Search for the cell housing the specified text and yield its (x, y) center coordinate. 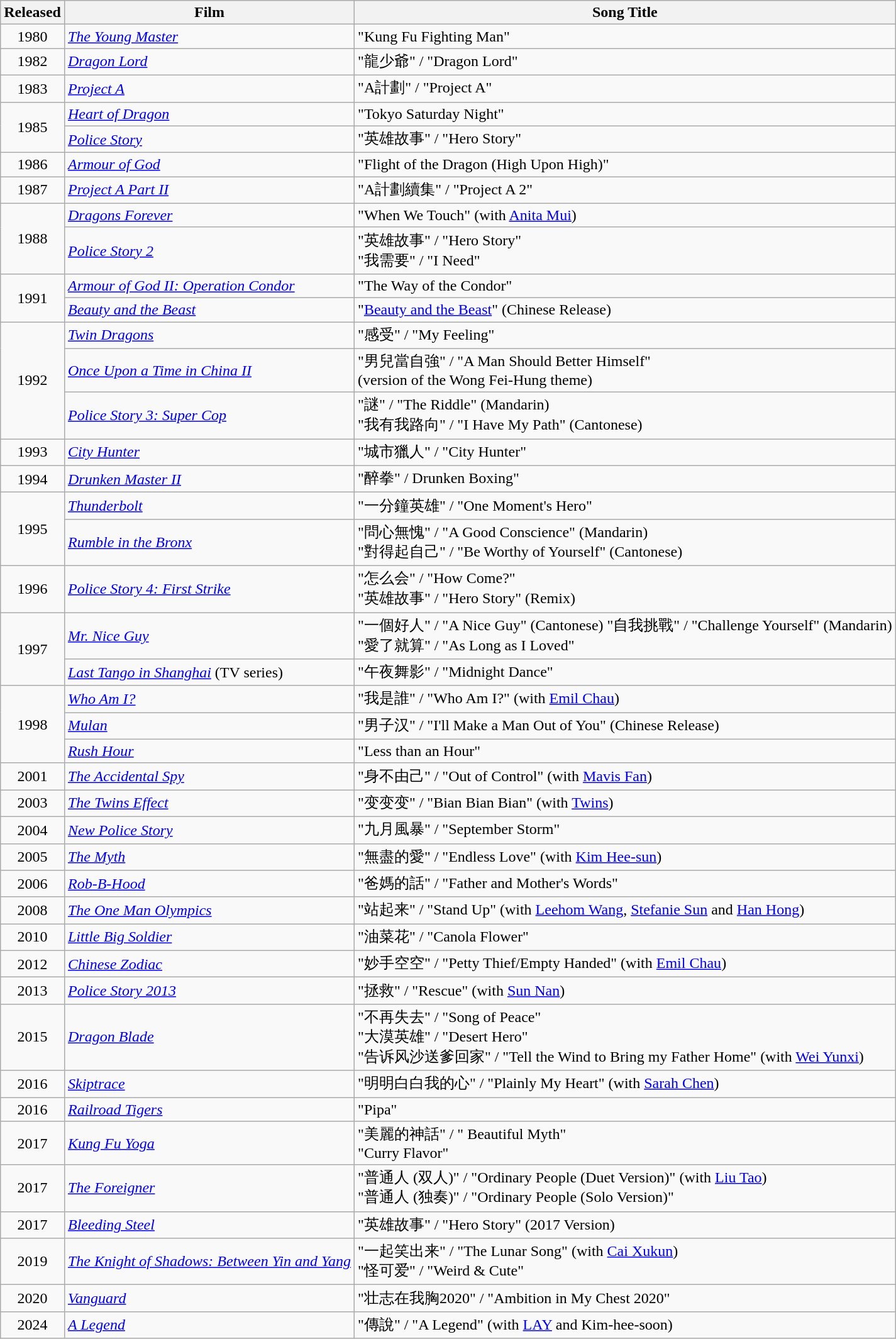
2008 (33, 911)
Police Story 2 (209, 250)
"普通人 (双人)" / "Ordinary People (Duet Version)" (with Liu Tao) "普通人 (独奏)" / "Ordinary People (Solo Version)" (625, 1188)
Dragon Lord (209, 62)
1983 (33, 88)
Little Big Soldier (209, 937)
1993 (33, 453)
"醉拳" / Drunken Boxing" (625, 479)
"感受" / "My Feeling" (625, 336)
"Kung Fu Fighting Man" (625, 36)
"Flight of the Dragon (High Upon High)" (625, 165)
1997 (33, 649)
1982 (33, 62)
"怎么会" / "How Come?" "英雄故事" / "Hero Story" (Remix) (625, 589)
2020 (33, 1298)
"男子汉" / "I'll Make a Man Out of You" (Chinese Release) (625, 726)
2013 (33, 991)
"变变变" / "Bian Bian Bian" (with Twins) (625, 804)
Police Story (209, 140)
"壮志在我胸2020" / "Ambition in My Chest 2020" (625, 1298)
"站起来" / "Stand Up" (with Leehom Wang, Stefanie Sun and Han Hong) (625, 911)
1991 (33, 297)
1986 (33, 165)
Once Upon a Time in China II (209, 370)
Dragon Blade (209, 1037)
"一起笑出来" / "The Lunar Song" (with Cai Xukun) "怪可爱" / "Weird & Cute" (625, 1262)
"一分鐘英雄" / "One Moment's Hero" (625, 506)
"Beauty and the Beast" (Chinese Release) (625, 309)
2024 (33, 1325)
Project A (209, 88)
1996 (33, 589)
2003 (33, 804)
1988 (33, 238)
2010 (33, 937)
2015 (33, 1037)
"Less than an Hour" (625, 751)
The Accidental Spy (209, 776)
"Tokyo Saturday Night" (625, 114)
City Hunter (209, 453)
2006 (33, 884)
"A計劃續集" / "Project A 2" (625, 190)
Twin Dragons (209, 336)
"我是誰" / "Who Am I?" (with Emil Chau) (625, 699)
"龍少爺" / "Dragon Lord" (625, 62)
"拯救" / "Rescue" (with Sun Nan) (625, 991)
Mr. Nice Guy (209, 636)
The One Man Olympics (209, 911)
Police Story 2013 (209, 991)
New Police Story (209, 830)
Mulan (209, 726)
Last Tango in Shanghai (TV series) (209, 673)
2019 (33, 1262)
"謎" / "The Riddle" (Mandarin)"我有我路向" / "I Have My Path" (Cantonese) (625, 416)
The Knight of Shadows: Between Yin and Yang (209, 1262)
1987 (33, 190)
Kung Fu Yoga (209, 1143)
1998 (33, 725)
"The Way of the Condor" (625, 286)
Skiptrace (209, 1084)
Armour of God II: Operation Condor (209, 286)
1985 (33, 127)
Rush Hour (209, 751)
Chinese Zodiac (209, 964)
A Legend (209, 1325)
Heart of Dragon (209, 114)
2004 (33, 830)
Police Story 3: Super Cop (209, 416)
"午夜舞影" / "Midnight Dance" (625, 673)
The Myth (209, 857)
"美麗的神話" / " Beautiful Myth" "Curry Flavor" (625, 1143)
The Foreigner (209, 1188)
1992 (33, 381)
"英雄故事" / "Hero Story" (625, 140)
"油菜花" / "Canola Flower" (625, 937)
Beauty and the Beast (209, 309)
Bleeding Steel (209, 1225)
"城市獵人" / "City Hunter" (625, 453)
"Pipa" (625, 1109)
The Young Master (209, 36)
"明明白白我的心" / "Plainly My Heart" (with Sarah Chen) (625, 1084)
Thunderbolt (209, 506)
"妙手空空" / "Petty Thief/Empty Handed" (with Emil Chau) (625, 964)
Railroad Tigers (209, 1109)
"無盡的愛" / "Endless Love" (with Kim Hee-sun) (625, 857)
2005 (33, 857)
Project A Part II (209, 190)
Released (33, 13)
Dragons Forever (209, 215)
1980 (33, 36)
"一個好人" / "A Nice Guy" (Cantonese) "自我挑戰" / "Challenge Yourself" (Mandarin) "愛了就算" / "As Long as I Loved" (625, 636)
1995 (33, 530)
1994 (33, 479)
"不再失去" / "Song of Peace" "大漠英雄" / "Desert Hero" "告诉风沙送爹回家" / "Tell the Wind to Bring my Father Home" (with Wei Yunxi) (625, 1037)
"英雄故事" / "Hero Story" "我需要" / "I Need" (625, 250)
"問心無愧" / "A Good Conscience" (Mandarin)"對得起自己" / "Be Worthy of Yourself" (Cantonese) (625, 542)
Rumble in the Bronx (209, 542)
"男兒當自強" / "A Man Should Better Himself"(version of the Wong Fei-Hung theme) (625, 370)
Armour of God (209, 165)
"A計劃" / "Project A" (625, 88)
"英雄故事" / "Hero Story" (2017 Version) (625, 1225)
"九月風暴" / "September Storm" (625, 830)
Who Am I? (209, 699)
Drunken Master II (209, 479)
"身不由己" / "Out of Control" (with Mavis Fan) (625, 776)
Rob-B-Hood (209, 884)
Song Title (625, 13)
Film (209, 13)
Vanguard (209, 1298)
Police Story 4: First Strike (209, 589)
"傳說" / "A Legend" (with LAY and Kim-hee-soon) (625, 1325)
"爸媽的話" / "Father and Mother's Words" (625, 884)
"When We Touch" (with Anita Mui) (625, 215)
2012 (33, 964)
The Twins Effect (209, 804)
2001 (33, 776)
